Locate the cell with the specified text and output its [X, Y] center coordinate. 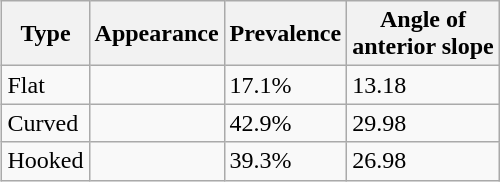
Hooked [46, 161]
Appearance [156, 34]
13.18 [424, 85]
Angle ofanterior slope [424, 34]
39.3% [286, 161]
Flat [46, 85]
Type [46, 34]
Curved [46, 123]
17.1% [286, 85]
29.98 [424, 123]
Prevalence [286, 34]
26.98 [424, 161]
42.9% [286, 123]
